Locate the cell with the specified text and output its [X, Y] center coordinate. 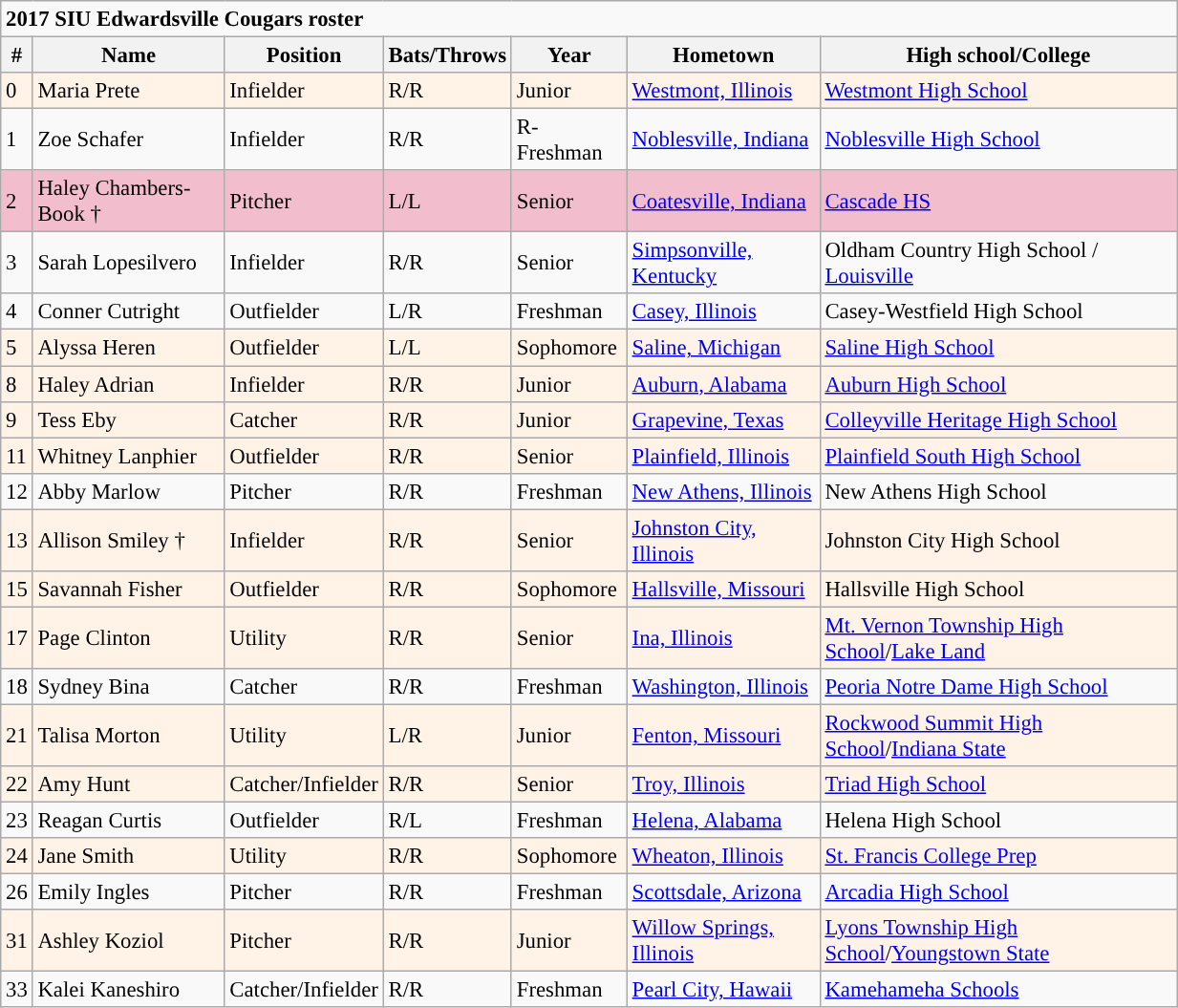
Ashley Koziol [128, 940]
Helena, Alabama [723, 821]
Year [569, 55]
Plainfield South High School [998, 456]
Haley Chambers-Book † [128, 201]
Page Clinton [128, 638]
23 [17, 821]
18 [17, 687]
Noblesville, Indiana [723, 139]
15 [17, 590]
Conner Cutright [128, 312]
Grapevine, Texas [723, 419]
22 [17, 784]
Saline High School [998, 348]
3 [17, 264]
5 [17, 348]
Hometown [723, 55]
4 [17, 312]
Maria Prete [128, 91]
11 [17, 456]
24 [17, 856]
Arcadia High School [998, 892]
Abby Marlow [128, 491]
Simpsonville, Kentucky [723, 264]
Reagan Curtis [128, 821]
21 [17, 736]
Peoria Notre Dame High School [998, 687]
R/L [447, 821]
Sydney Bina [128, 687]
Mt. Vernon Township High School/Lake Land [998, 638]
Pearl City, Hawaii [723, 990]
Auburn High School [998, 384]
26 [17, 892]
Triad High School [998, 784]
Westmont, Illinois [723, 91]
Willow Springs, Illinois [723, 940]
Helena High School [998, 821]
Alyssa Heren [128, 348]
Oldham Country High School / Louisville [998, 264]
17 [17, 638]
Haley Adrian [128, 384]
33 [17, 990]
# [17, 55]
Zoe Schafer [128, 139]
Jane Smith [128, 856]
Saline, Michigan [723, 348]
12 [17, 491]
9 [17, 419]
Auburn, Alabama [723, 384]
Hallsville, Missouri [723, 590]
Scottsdale, Arizona [723, 892]
Casey, Illinois [723, 312]
0 [17, 91]
Johnston City, Illinois [723, 541]
Colleyville Heritage High School [998, 419]
Whitney Lanphier [128, 456]
Rockwood Summit High School/Indiana State [998, 736]
Plainfield, Illinois [723, 456]
Coatesville, Indiana [723, 201]
Position [304, 55]
Ina, Illinois [723, 638]
High school/College [998, 55]
Savannah Fisher [128, 590]
Troy, Illinois [723, 784]
13 [17, 541]
Johnston City High School [998, 541]
Westmont High School [998, 91]
Lyons Township High School/Youngstown State [998, 940]
Washington, Illinois [723, 687]
Wheaton, Illinois [723, 856]
1 [17, 139]
St. Francis College Prep [998, 856]
2 [17, 201]
Cascade HS [998, 201]
Casey-Westfield High School [998, 312]
New Athens, Illinois [723, 491]
Emily Ingles [128, 892]
Tess Eby [128, 419]
Name [128, 55]
Fenton, Missouri [723, 736]
R-Freshman [569, 139]
Bats/Throws [447, 55]
Noblesville High School [998, 139]
31 [17, 940]
Kalei Kaneshiro [128, 990]
Hallsville High School [998, 590]
8 [17, 384]
2017 SIU Edwardsville Cougars roster [589, 19]
Sarah Lopesilvero [128, 264]
New Athens High School [998, 491]
Talisa Morton [128, 736]
Kamehameha Schools [998, 990]
Allison Smiley † [128, 541]
Amy Hunt [128, 784]
